From the cell containing the given text, extract its center point as [X, Y] coordinate. 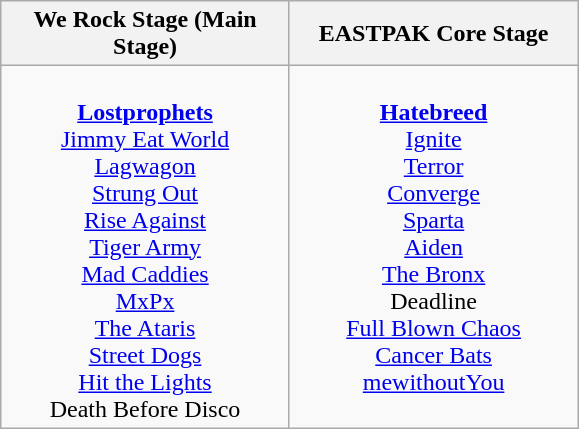
Lostprophets Jimmy Eat World Lagwagon Strung Out Rise Against Tiger Army Mad Caddies MxPx The Ataris Street Dogs Hit the Lights Death Before Disco [146, 247]
EASTPAK Core Stage [434, 34]
We Rock Stage (Main Stage) [146, 34]
Hatebreed Ignite Terror Converge Sparta Aiden The Bronx Deadline Full Blown Chaos Cancer Bats mewithoutYou [434, 247]
